Scan for the cell matching the given text and deliver its [X, Y] coordinate at center. 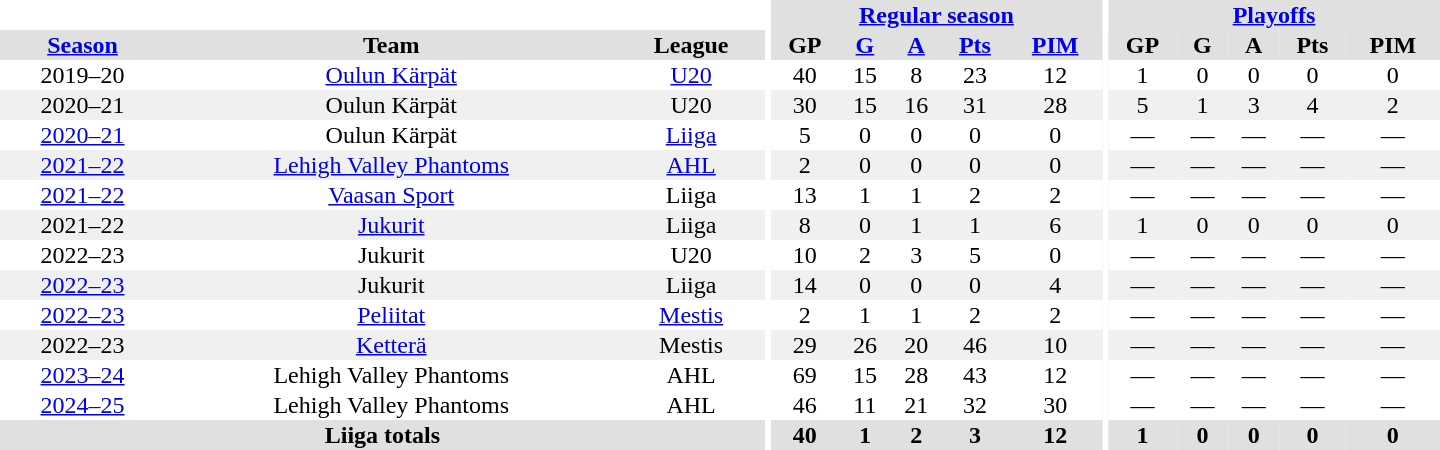
16 [916, 105]
Team [391, 45]
2019–20 [82, 75]
2024–25 [82, 405]
14 [804, 285]
43 [975, 375]
32 [975, 405]
Liiga totals [382, 435]
Ketterä [391, 345]
2023–24 [82, 375]
11 [864, 405]
23 [975, 75]
20 [916, 345]
Peliitat [391, 315]
21 [916, 405]
69 [804, 375]
29 [804, 345]
26 [864, 345]
6 [1055, 225]
13 [804, 195]
Regular season [936, 15]
Vaasan Sport [391, 195]
League [690, 45]
Playoffs [1274, 15]
Season [82, 45]
31 [975, 105]
